Capture the cell that displays the provided text and extract its (X, Y) central coordinate. 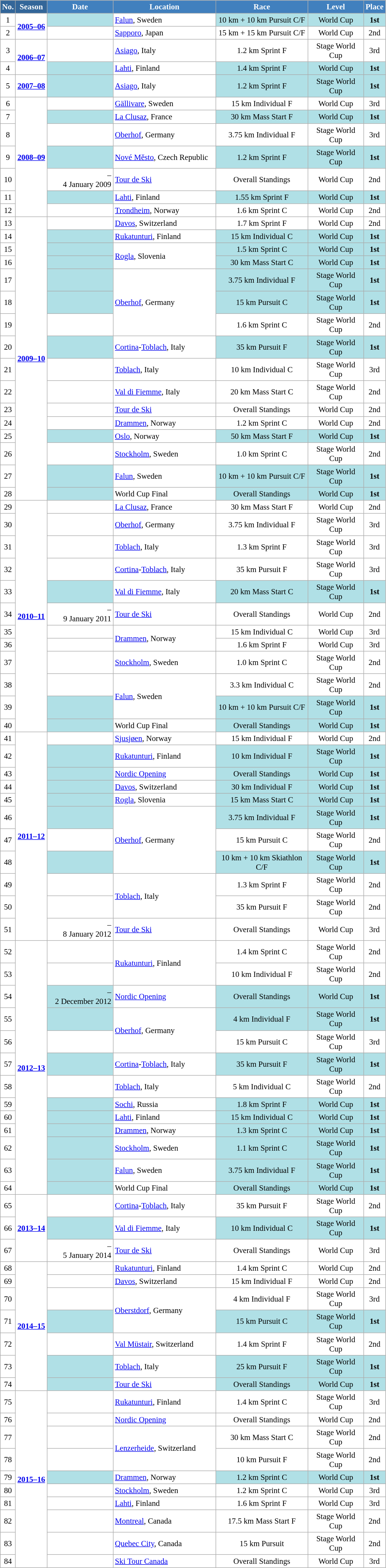
55 (8, 1019)
1 (8, 20)
77 (8, 1438)
26 (8, 454)
67 (8, 1251)
61 (8, 1130)
25 km Pursuit F (262, 1366)
28 (8, 494)
73 (8, 1366)
Oslo, Norway (165, 436)
2010–11 (31, 616)
62 (8, 1148)
1.5 km Sprint C (262, 249)
50 (8, 907)
2013–14 (31, 1228)
2008–09 (31, 157)
Lenzerheide, Switzerland (165, 1449)
8 (8, 135)
51 (8, 930)
1.3 km Sprint C (262, 1130)
10 km + 10 km Skiathlon C/F (262, 862)
47 (8, 840)
30 km Individual F (262, 787)
20 (8, 348)
83 (8, 1544)
10 (8, 180)
52 (8, 952)
2 (8, 33)
65 (8, 1206)
27 (8, 476)
82 (8, 1522)
4 (8, 68)
Sochi, Russia (165, 1104)
9 (8, 157)
7 (8, 117)
15 (8, 249)
30 (8, 525)
1.7 km Sprint F (262, 223)
35 (8, 632)
Place (375, 7)
63 (8, 1170)
3.3 km Individual C (262, 685)
6 (8, 104)
19 (8, 325)
Sjusjøen, Norway (165, 738)
2015–16 (31, 1479)
54 (8, 997)
29 (8, 507)
37 (8, 663)
1.55 km Sprint F (262, 197)
1.8 km Sprint F (262, 1104)
3 (8, 51)
84 (8, 1561)
–4 January 2009 (80, 180)
79 (8, 1477)
49 (8, 885)
10 km Pursuit F (262, 1460)
46 (8, 817)
58 (8, 1086)
5 km Individual C (262, 1086)
68 (8, 1268)
Race (262, 7)
–9 January 2011 (80, 614)
No. (8, 7)
–8 January 2012 (80, 930)
Quebec City, Canada (165, 1544)
78 (8, 1460)
66 (8, 1228)
36 (8, 645)
Montreal, Canada (165, 1522)
53 (8, 974)
11 (8, 197)
Season (31, 7)
74 (8, 1384)
25 (8, 436)
40 (8, 725)
1.1 km Sprint C (262, 1148)
31 (8, 547)
13 (8, 223)
81 (8, 1503)
–2 December 2012 (80, 997)
38 (8, 685)
14 (8, 236)
Oberstdorf, Germany (165, 1310)
75 (8, 1401)
76 (8, 1420)
64 (8, 1188)
71 (8, 1322)
17.5 km Mass Start F (262, 1522)
2009–10 (31, 359)
15 km + 15 km Pursuit C/F (262, 33)
44 (8, 787)
41 (8, 738)
72 (8, 1344)
2014–15 (31, 1326)
2011–12 (31, 836)
Gällivare, Sweden (165, 104)
32 (8, 570)
Level (336, 7)
2012–13 (31, 1068)
2007–08 (31, 86)
24 (8, 423)
23 (8, 410)
15 km Mass Start C (262, 800)
39 (8, 708)
Ski Tour Canada (165, 1561)
70 (8, 1299)
43 (8, 774)
33 (8, 592)
Location (165, 7)
34 (8, 614)
17 (8, 280)
69 (8, 1281)
42 (8, 756)
2006–07 (31, 57)
5 (8, 86)
80 (8, 1490)
48 (8, 862)
Nové Město, Czech Republic (165, 157)
56 (8, 1041)
45 (8, 800)
18 (8, 302)
Sapporo, Japan (165, 33)
50 km Mass Start F (262, 436)
Trondheim, Norway (165, 210)
60 (8, 1117)
22 (8, 392)
Date (80, 7)
21 (8, 370)
2005–06 (31, 26)
57 (8, 1064)
12 (8, 210)
–5 January 2014 (80, 1251)
15 km Pursuit (262, 1544)
Val Müstair, Switzerland (165, 1344)
59 (8, 1104)
16 (8, 262)
